Return the [X, Y] coordinate for the center point of the cell that contains the specified text.  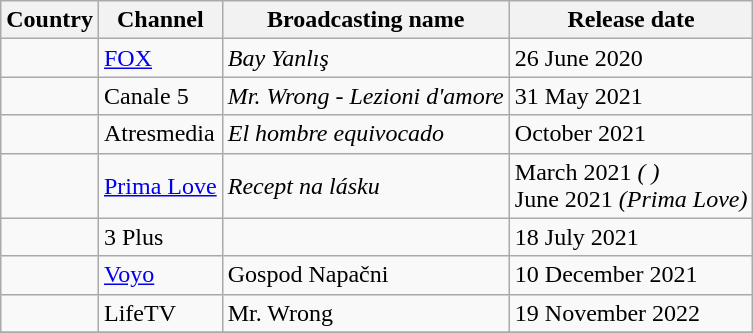
Prima Love [160, 186]
31 May 2021 [631, 96]
FOX [160, 58]
Voyo [160, 275]
Mr. Wrong - Lezioni d'amore [366, 96]
Mr. Wrong [366, 313]
Recept na lásku [366, 186]
18 July 2021 [631, 237]
19 November 2022 [631, 313]
3 Plus [160, 237]
Bay Yanlış [366, 58]
LifeTV [160, 313]
October 2021 [631, 134]
Broadcasting name [366, 20]
Release date [631, 20]
Channel [160, 20]
26 June 2020 [631, 58]
El hombre equivocado [366, 134]
10 December 2021 [631, 275]
Atresmedia [160, 134]
Canale 5 [160, 96]
Country [50, 20]
March 2021 ( )June 2021 (Prima Love) [631, 186]
Gospod Napačni [366, 275]
